Output the (x, y) coordinate of the center of the cell containing the given text.  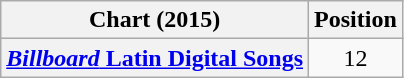
Chart (2015) (155, 20)
Billboard Latin Digital Songs (155, 58)
12 (356, 58)
Position (356, 20)
